Return [X, Y] of the center of cell containing provided text 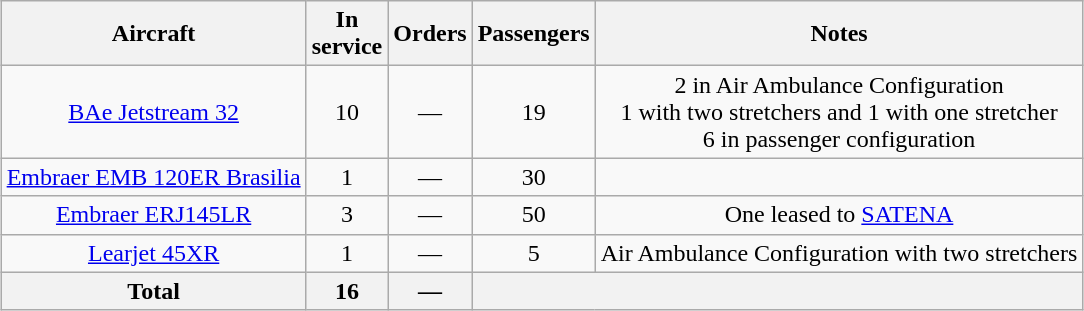
2 in Air Ambulance Configuration 1 with two stretchers and 1 with one stretcher 6 in passenger configuration [839, 112]
BAe Jetstream 32 [154, 112]
10 [347, 112]
Embraer EMB 120ER Brasilia [154, 177]
Total [154, 291]
One leased to SATENA [839, 215]
In service [347, 34]
19 [534, 112]
Aircraft [154, 34]
Air Ambulance Configuration with two stretchers [839, 253]
Notes [839, 34]
Orders [430, 34]
Learjet 45XR [154, 253]
Embraer ERJ145LR [154, 215]
3 [347, 215]
16 [347, 291]
50 [534, 215]
Passengers [534, 34]
5 [534, 253]
30 [534, 177]
